Identify which cell holds the provided text, then report its (x, y) central coordinate. 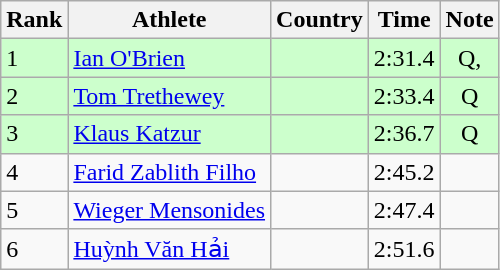
2:47.4 (404, 210)
2:33.4 (404, 96)
2:36.7 (404, 134)
Farid Zablith Filho (170, 172)
2:51.6 (404, 249)
Ian O'Brien (170, 58)
Huỳnh Văn Hải (170, 249)
Time (404, 20)
Tom Trethewey (170, 96)
2 (34, 96)
Rank (34, 20)
Athlete (170, 20)
Wieger Mensonides (170, 210)
6 (34, 249)
2:31.4 (404, 58)
Country (320, 20)
2:45.2 (404, 172)
Klaus Katzur (170, 134)
5 (34, 210)
1 (34, 58)
4 (34, 172)
Q, (470, 58)
Note (470, 20)
3 (34, 134)
